Locate the cell with the specified text and output its (X, Y) center coordinate. 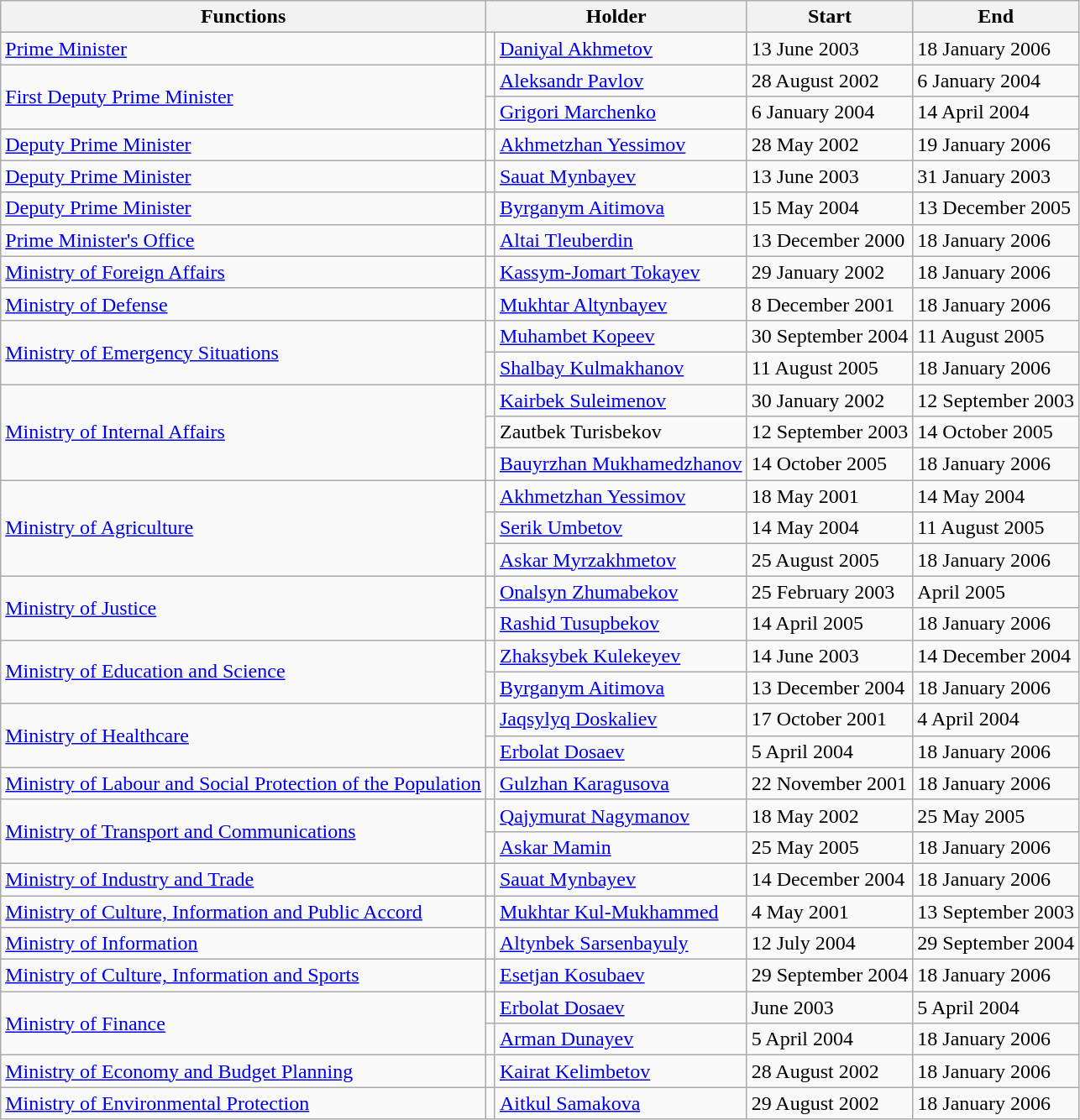
Serik Umbetov (621, 528)
17 October 2001 (830, 720)
Bauyrzhan Mukhamedzhanov (621, 464)
Ministry of Transport and Communications (244, 831)
19 January 2006 (996, 144)
Askar Myrzakhmetov (621, 560)
Ministry of Justice (244, 608)
31 January 2003 (996, 176)
Aitkul Samakova (621, 1103)
Kassym-Jomart Tokayev (621, 272)
Altai Tleuberdin (621, 240)
Ministry of Defense (244, 304)
Shalbay Kulmakhanov (621, 368)
13 December 2000 (830, 240)
29 January 2002 (830, 272)
Qajymurat Nagymanov (621, 815)
First Deputy Prime Minister (244, 97)
Kairbek Suleimenov (621, 400)
Ministry of Education and Science (244, 672)
Gulzhan Karagusova (621, 783)
April 2005 (996, 592)
30 September 2004 (830, 336)
Ministry of Information (244, 944)
30 January 2002 (830, 400)
Altynbek Sarsenbayuly (621, 944)
Arman Dunayev (621, 1039)
End (996, 17)
4 May 2001 (830, 911)
Ministry of Labour and Social Protection of the Population (244, 783)
Ministry of Culture, Information and Sports (244, 976)
Ministry of Emergency Situations (244, 352)
Zautbek Turisbekov (621, 432)
15 May 2004 (830, 208)
22 November 2001 (830, 783)
Prime Minister's Office (244, 240)
Grigori Marchenko (621, 113)
Ministry of Economy and Budget Planning (244, 1071)
13 December 2004 (830, 688)
Ministry of Finance (244, 1023)
Ministry of Healthcare (244, 735)
Jaqsylyq Doskaliev (621, 720)
12 July 2004 (830, 944)
Esetjan Kosubaev (621, 976)
14 April 2004 (996, 113)
Mukhtar Altynbayev (621, 304)
14 June 2003 (830, 656)
June 2003 (830, 1007)
Askar Mamin (621, 847)
Ministry of Internal Affairs (244, 432)
25 February 2003 (830, 592)
Daniyal Akhmetov (621, 49)
Ministry of Foreign Affairs (244, 272)
Ministry of Culture, Information and Public Accord (244, 911)
14 April 2005 (830, 624)
Zhaksybek Kulekeyev (621, 656)
Onalsyn Zhumabekov (621, 592)
Aleksandr Pavlov (621, 81)
29 August 2002 (830, 1103)
4 April 2004 (996, 720)
Kairat Kelimbetov (621, 1071)
Functions (244, 17)
Ministry of Environmental Protection (244, 1103)
25 August 2005 (830, 560)
Holder (616, 17)
Prime Minister (244, 49)
18 May 2002 (830, 815)
28 May 2002 (830, 144)
8 December 2001 (830, 304)
Ministry of Industry and Trade (244, 879)
Mukhtar Kul-Mukhammed (621, 911)
13 September 2003 (996, 911)
Ministry of Agriculture (244, 528)
18 May 2001 (830, 496)
Start (830, 17)
Muhambet Kopeev (621, 336)
13 December 2005 (996, 208)
Rashid Tusupbekov (621, 624)
